Find where the given text appears and provide that cell's center as [X, Y] coordinate. 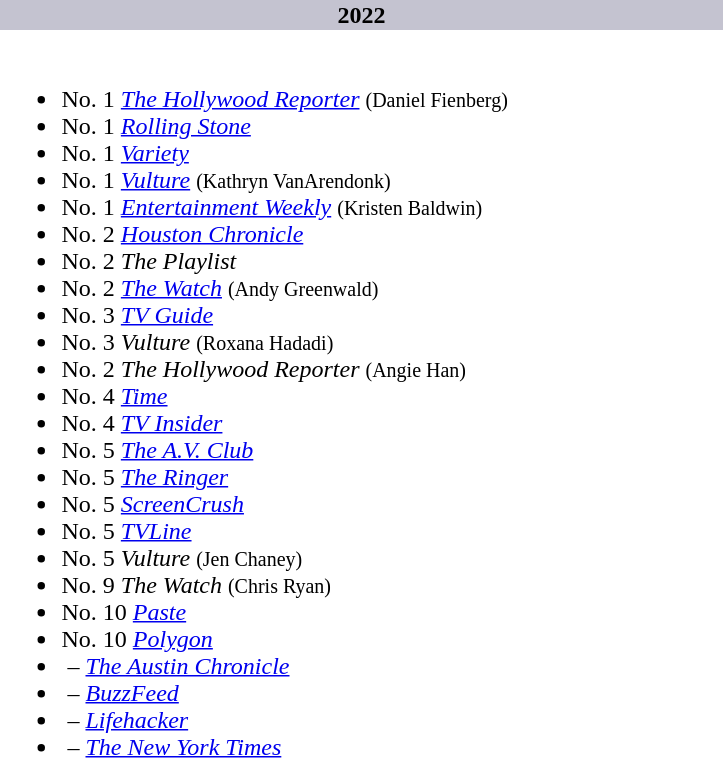
2022 [362, 15]
